For the text-containing cell, return its midpoint in [X, Y] coordinate format. 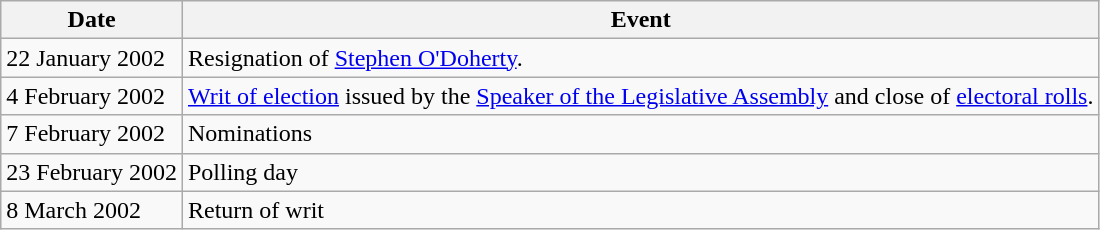
8 March 2002 [92, 210]
23 February 2002 [92, 172]
Event [640, 20]
Writ of election issued by the Speaker of the Legislative Assembly and close of electoral rolls. [640, 96]
22 January 2002 [92, 58]
Polling day [640, 172]
Date [92, 20]
Nominations [640, 134]
Resignation of Stephen O'Doherty. [640, 58]
7 February 2002 [92, 134]
Return of writ [640, 210]
4 February 2002 [92, 96]
